Return [X, Y] of the center of cell containing provided text 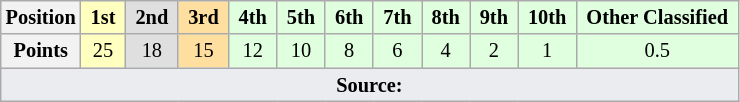
12 [253, 51]
15 [203, 51]
3rd [203, 17]
Points [41, 51]
Other Classified [657, 17]
7th [397, 17]
4 [446, 51]
Position [41, 17]
1 [547, 51]
2nd [152, 17]
8 [349, 51]
10th [547, 17]
1st [104, 17]
6 [397, 51]
9th [494, 17]
2 [494, 51]
10 [301, 51]
0.5 [657, 51]
8th [446, 17]
4th [253, 17]
5th [301, 17]
Source: [370, 85]
18 [152, 51]
6th [349, 17]
25 [104, 51]
